Find where the given text appears and provide that cell's center as (x, y) coordinate. 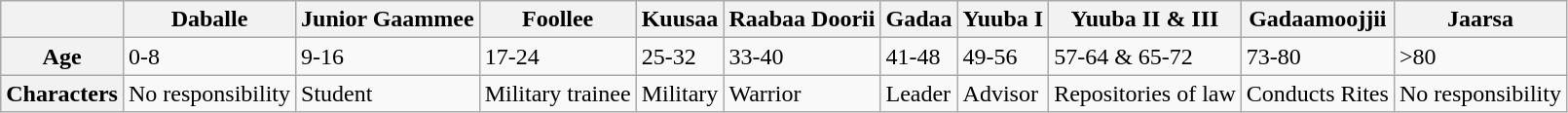
0-8 (208, 56)
33-40 (803, 56)
>80 (1480, 56)
Gadaa (919, 19)
9-16 (388, 56)
57-64 & 65-72 (1145, 56)
Raabaa Doorii (803, 19)
73-80 (1317, 56)
Foollee (557, 19)
Warrior (803, 94)
17-24 (557, 56)
Conducts Rites (1317, 94)
Jaarsa (1480, 19)
Daballe (208, 19)
Yuuba II & III (1145, 19)
Yuuba I (1003, 19)
Age (62, 56)
49-56 (1003, 56)
Junior Gaammee (388, 19)
Military (680, 94)
Characters (62, 94)
Student (388, 94)
Advisor (1003, 94)
Military trainee (557, 94)
Kuusaa (680, 19)
41-48 (919, 56)
25-32 (680, 56)
Gadaamoojjii (1317, 19)
Repositories of law (1145, 94)
Leader (919, 94)
